Return (X, Y) of the center of cell containing provided text 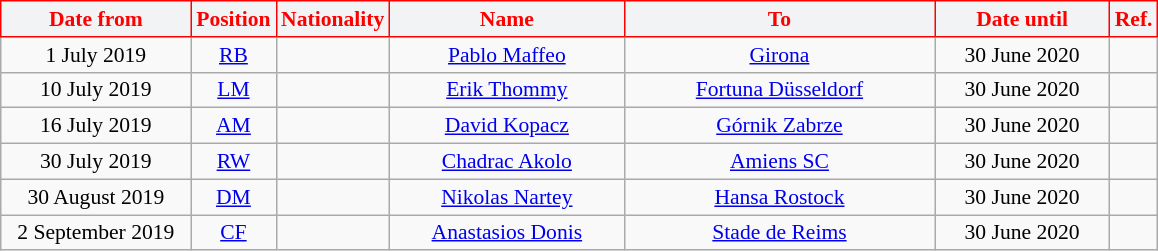
Date until (1022, 19)
CF (234, 233)
Nationality (332, 19)
RB (234, 55)
Chadrac Akolo (506, 162)
To (779, 19)
Fortuna Düsseldorf (779, 90)
AM (234, 126)
Amiens SC (779, 162)
16 July 2019 (96, 126)
10 July 2019 (96, 90)
David Kopacz (506, 126)
DM (234, 197)
Nikolas Nartey (506, 197)
2 September 2019 (96, 233)
Girona (779, 55)
Górnik Zabrze (779, 126)
Ref. (1134, 19)
30 July 2019 (96, 162)
Pablo Maffeo (506, 55)
1 July 2019 (96, 55)
Date from (96, 19)
RW (234, 162)
Anastasios Donis (506, 233)
LM (234, 90)
Name (506, 19)
Position (234, 19)
Hansa Rostock (779, 197)
Erik Thommy (506, 90)
30 August 2019 (96, 197)
Stade de Reims (779, 233)
